Determine the (X, Y) coordinate at the center of the cell enclosing the given text.  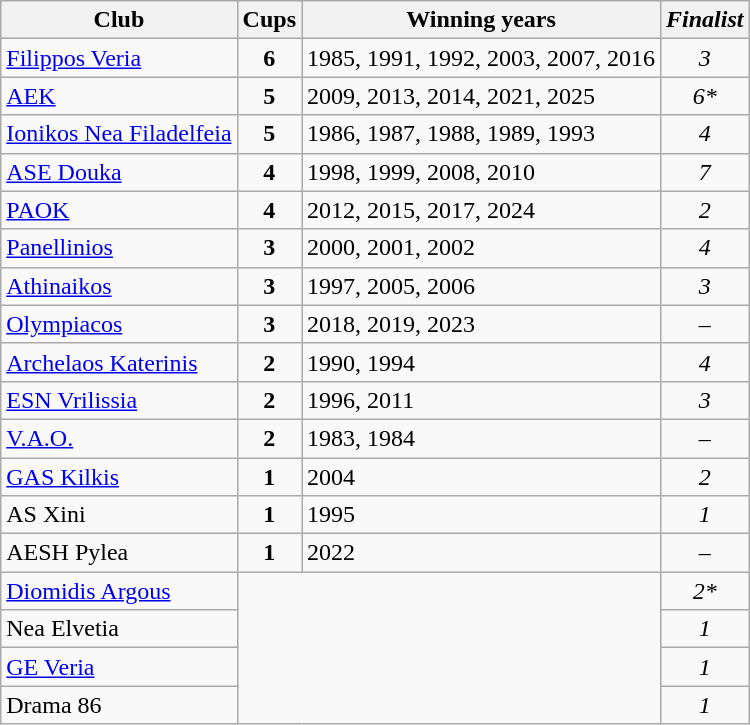
Panellinios (119, 248)
1985, 1991, 1992, 2003, 2007, 2016 (482, 58)
Finalist (705, 20)
1986, 1987, 1988, 1989, 1993 (482, 134)
PAOK (119, 210)
1996, 2011 (482, 400)
1990, 1994 (482, 362)
2004 (482, 477)
GAS Kilkis (119, 477)
Athinaikos (119, 286)
Archelaos Katerinis (119, 362)
Olympiacos (119, 324)
2* (705, 591)
Cups (269, 20)
1997, 2005, 2006 (482, 286)
2009, 2013, 2014, 2021, 2025 (482, 96)
Club (119, 20)
ASE Douka (119, 172)
2012, 2015, 2017, 2024 (482, 210)
ESN Vrilissia (119, 400)
6* (705, 96)
Ionikos Nea Filadelfeia (119, 134)
V.A.O. (119, 438)
1995 (482, 515)
AESH Pylea (119, 553)
7 (705, 172)
Diomidis Argous (119, 591)
Winning years (482, 20)
Nea Elvetia (119, 629)
2022 (482, 553)
1998, 1999, 2008, 2010 (482, 172)
AS Xini (119, 515)
6 (269, 58)
Filippos Veria (119, 58)
2018, 2019, 2023 (482, 324)
1983, 1984 (482, 438)
Drama 86 (119, 705)
2000, 2001, 2002 (482, 248)
GE Veria (119, 667)
AEK (119, 96)
